Detect which cell encompasses the target text, then output its [x, y] center coordinate. 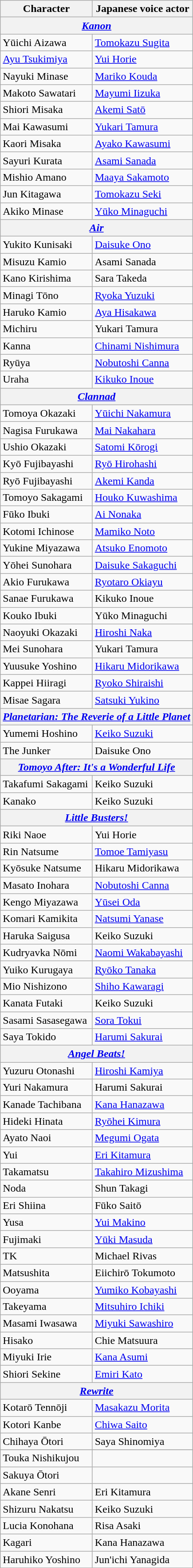
Takahiro Mizushima [142, 1172]
Uraha [46, 379]
Mamiko Noto [142, 531]
Shizuru Nakatsu [46, 1509]
Emiri Kato [142, 1374]
Tomokazu Seki [142, 194]
Haruhiko Yoshino [46, 1559]
Takeyama [46, 1307]
Mai Kawasumi [46, 127]
Kano Kirishima [46, 279]
Tomoyo Sakagami [46, 498]
Houko Kuwashima [142, 498]
Jun'ichi Yanagida [142, 1559]
Kana Asumi [142, 1357]
Eiichirō Tokumoto [142, 1273]
Ooyama [46, 1290]
Chinami Nishimura [142, 346]
Akemi Kanda [142, 480]
Kotori Kanbe [46, 1425]
Megumi Ogata [142, 1138]
Yuri Nakamura [46, 1088]
Sora Tokui [142, 1020]
Noda [46, 1189]
Fujimaki [46, 1239]
Masami Iwasawa [46, 1324]
Hisako [46, 1340]
Yūsei Oda [142, 902]
Atsuko Enomoto [142, 548]
Masakazu Morita [142, 1408]
Saya Shinomiya [142, 1441]
Yumemi Hoshino [46, 733]
Sasami Sasasegawa [46, 1020]
Yuiko Kurugaya [46, 969]
Hiroshi Kamiya [142, 1071]
Eri Shiina [46, 1205]
Kanade Tachibana [46, 1104]
Akane Senri [46, 1492]
Tomoya Okazaki [46, 413]
Yūichi Nakamura [142, 413]
Ayato Naoi [46, 1138]
Naoyuki Okazaki [46, 632]
Naomi Wakabayashi [142, 952]
Kudryavka Nōmi [46, 952]
Saya Tokido [46, 1037]
Haruko Kamio [46, 312]
Lucia Konohana [46, 1525]
Sanae Furukawa [46, 599]
Miyuki Irie [46, 1357]
Kanon [97, 26]
Kengo Miyazawa [46, 902]
Shun Takagi [142, 1189]
Masato Inohara [46, 885]
Matsushita [46, 1273]
Yuusuke Yoshino [46, 666]
Clannad [97, 396]
Yūki Masuda [142, 1239]
Rin Natsume [46, 852]
Michael Rivas [142, 1256]
Tomokazu Sugita [142, 43]
Shiho Kawaragi [142, 986]
Tomoe Tamiyasu [142, 852]
Yui [46, 1155]
Takamatsu [46, 1172]
Chiwa Saito [142, 1425]
Shiori Sekine [46, 1374]
Yuzuru Otonashi [46, 1071]
Yui Makino [142, 1222]
Fūko Saitō [142, 1205]
Yukine Miyazawa [46, 548]
The Junker [46, 751]
Ryūya [46, 363]
Ryotaro Okiayu [142, 582]
Japanese voice actor [142, 9]
Minagi Tōno [46, 295]
Ryoko Shiraishi [142, 683]
Michiru [46, 329]
Mitsuhiro Ichiki [142, 1307]
Hiroshi Naka [142, 632]
Mishio Amano [46, 177]
Kanako [46, 801]
Yōhei Sunohara [46, 565]
Yukito Kunisaki [46, 245]
Takafumi Sakagami [46, 784]
Kanna [46, 346]
Air [97, 228]
Mei Sunohara [46, 649]
Akiko Minase [46, 211]
TK [46, 1256]
Satsuki Yukino [142, 700]
Sakuya Ōtori [46, 1475]
Kyō Fujibayashi [46, 464]
Risa Asaki [142, 1525]
Ryōhei Kimura [142, 1121]
Aya Hisakawa [142, 312]
Ryoka Yuzuki [142, 295]
Akemi Satō [142, 110]
Yumiko Kobayashi [142, 1290]
Riki Naoe [46, 835]
Angel Beats! [97, 1054]
Kyōsuke Natsume [46, 868]
Kappei Hiiragi [46, 683]
Mariko Kouda [142, 76]
Misuzu Kamio [46, 262]
Mai Nakahara [142, 430]
Fūko Ibuki [46, 515]
Sayuri Kurata [46, 160]
Haruka Saigusa [46, 936]
Character [46, 9]
Nagisa Furukawa [46, 430]
Natsumi Yanase [142, 919]
Ai Nonaka [142, 515]
Kotomi Ichinose [46, 531]
Mayumi Iizuka [142, 93]
Hideki Hinata [46, 1121]
Akio Furukawa [46, 582]
Ayako Kawasumi [142, 143]
Kotarō Tennōji [46, 1408]
Ryō Hirohashi [142, 464]
Ryōko Tanaka [142, 969]
Tomoyo After: It's a Wonderful Life [97, 767]
Kouko Ibuki [46, 616]
Little Busters! [97, 818]
Daisuke Sakaguchi [142, 565]
Ayu Tsukimiya [46, 59]
Chie Matsuura [142, 1340]
Chihaya Ōtori [46, 1441]
Ryō Fujibayashi [46, 480]
Kaori Misaka [46, 143]
Rewrite [97, 1391]
Satomi Kōrogi [142, 447]
Mio Nishizono [46, 986]
Makoto Sawatari [46, 93]
Yusa [46, 1222]
Maaya Sakamoto [142, 177]
Jun Kitagawa [46, 194]
Yūichi Aizawa [46, 43]
Shiori Misaka [46, 110]
Sara Takeda [142, 279]
Kagari [46, 1542]
Misae Sagara [46, 700]
Planetarian: The Reverie of a Little Planet [97, 716]
Miyuki Sawashiro [142, 1324]
Nayuki Minase [46, 76]
Touka Nishikujou [46, 1458]
Ushio Okazaki [46, 447]
Komari Kamikita [46, 919]
Kanata Futaki [46, 1003]
